Search for the cell housing the specified text and yield its (X, Y) center coordinate. 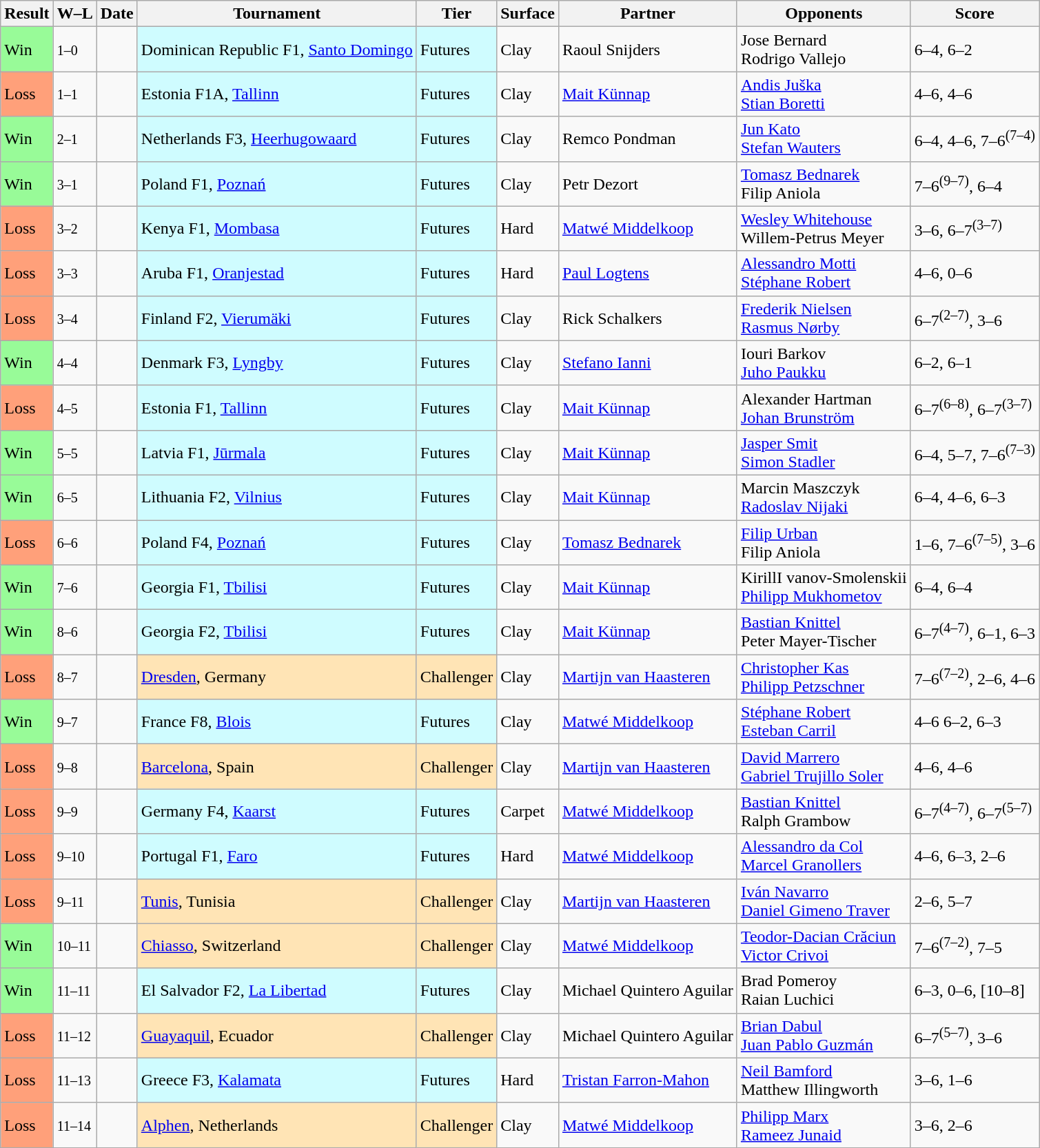
Alphen, Netherlands (277, 1125)
Teodor-Dacian Crăciun Victor Crivoi (824, 945)
KirillI vanov-Smolenskii Philipp Mukhometov (824, 587)
Aruba F1, Oranjestad (277, 273)
6–7(6–8), 6–7(3–7) (975, 408)
6–7(4–7), 6–1, 6–3 (975, 633)
8–6 (74, 633)
10–11 (74, 945)
Poland F4, Poznań (277, 542)
3–3 (74, 273)
9–11 (74, 901)
9–10 (74, 856)
Stéphane Robert Esteban Carril (824, 722)
7–6(7–2), 7–5 (975, 945)
Christopher Kas Philipp Petzschner (824, 677)
El Salvador F2, La Libertad (277, 991)
Rick Schalkers (648, 318)
Petr Dezort (648, 183)
7–6(9–7), 6–4 (975, 183)
Poland F1, Poznań (277, 183)
9–8 (74, 766)
Stefano Ianni (648, 362)
2–6, 5–7 (975, 901)
Marcin Maszczyk Radoslav Nijaki (824, 498)
Barcelona, Spain (277, 766)
Jose Bernard Rodrigo Vallejo (824, 50)
Tristan Farron-Mahon (648, 1080)
Netherlands F3, Heerhugowaard (277, 139)
6–4, 5–7, 7–6(7–3) (975, 452)
Carpet (528, 812)
Surface (528, 14)
Finland F2, Vierumäki (277, 318)
Frederik Nielsen Rasmus Nørby (824, 318)
6–7(4–7), 6–7(5–7) (975, 812)
5–5 (74, 452)
Tunis, Tunisia (277, 901)
Iouri Barkov Juho Paukku (824, 362)
6–4, 6–4 (975, 587)
France F8, Blois (277, 722)
Philipp Marx Rameez Junaid (824, 1125)
Portugal F1, Faro (277, 856)
Brad Pomeroy Raian Luchici (824, 991)
7–6 (74, 587)
Tomasz Bednarek (648, 542)
Result (27, 14)
David Marrero Gabriel Trujillo Soler (824, 766)
Paul Logtens (648, 273)
Wesley Whitehouse Willem-Petrus Meyer (824, 229)
11–11 (74, 991)
Tomasz Bednarek Filip Aniola (824, 183)
Remco Pondman (648, 139)
9–7 (74, 722)
11–12 (74, 1035)
6–3, 0–6, [10–8] (975, 991)
Georgia F2, Tbilisi (277, 633)
Kenya F1, Mombasa (277, 229)
8–7 (74, 677)
Jasper Smit Simon Stadler (824, 452)
Alexander Hartman Johan Brunström (824, 408)
Bastian Knittel Peter Mayer-Tischer (824, 633)
4–6, 6–3, 2–6 (975, 856)
Alessandro Motti Stéphane Robert (824, 273)
11–13 (74, 1080)
4–5 (74, 408)
W–L (74, 14)
7–6(7–2), 2–6, 4–6 (975, 677)
Latvia F1, Jūrmala (277, 452)
Opponents (824, 14)
Alessandro da Col Marcel Granollers (824, 856)
1–6, 7–6(7–5), 3–6 (975, 542)
6–7(2–7), 3–6 (975, 318)
2–1 (74, 139)
6–4, 6–2 (975, 50)
3–4 (74, 318)
6–6 (74, 542)
Iván Navarro Daniel Gimeno Traver (824, 901)
Brian Dabul Juan Pablo Guzmán (824, 1035)
4–6 6–2, 6–3 (975, 722)
Score (975, 14)
Estonia F1A, Tallinn (277, 94)
3–6, 2–6 (975, 1125)
9–9 (74, 812)
3–2 (74, 229)
Denmark F3, Lyngby (277, 362)
Estonia F1, Tallinn (277, 408)
6–7(5–7), 3–6 (975, 1035)
Georgia F1, Tbilisi (277, 587)
Greece F3, Kalamata (277, 1080)
6–4, 4–6, 7–6(7–4) (975, 139)
Germany F4, Kaarst (277, 812)
6–5 (74, 498)
3–6, 6–7(3–7) (975, 229)
6–4, 4–6, 6–3 (975, 498)
Guayaquil, Ecuador (277, 1035)
Date (117, 14)
Bastian Knittel Ralph Grambow (824, 812)
4–6, 0–6 (975, 273)
3–1 (74, 183)
Neil Bamford Matthew Illingworth (824, 1080)
Raoul Snijders (648, 50)
Partner (648, 14)
Dominican Republic F1, Santo Domingo (277, 50)
Tournament (277, 14)
Andis Juška Stian Boretti (824, 94)
Dresden, Germany (277, 677)
Jun Kato Stefan Wauters (824, 139)
Lithuania F2, Vilnius (277, 498)
1–0 (74, 50)
Filip Urban Filip Aniola (824, 542)
6–2, 6–1 (975, 362)
4–4 (74, 362)
11–14 (74, 1125)
3–6, 1–6 (975, 1080)
1–1 (74, 94)
Chiasso, Switzerland (277, 945)
Tier (456, 14)
